Output the (x, y) coordinate of the center of the cell containing the given text.  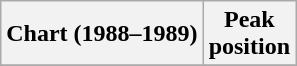
Peakposition (249, 34)
Chart (1988–1989) (102, 34)
